Capture the cell that displays the provided text and extract its [X, Y] central coordinate. 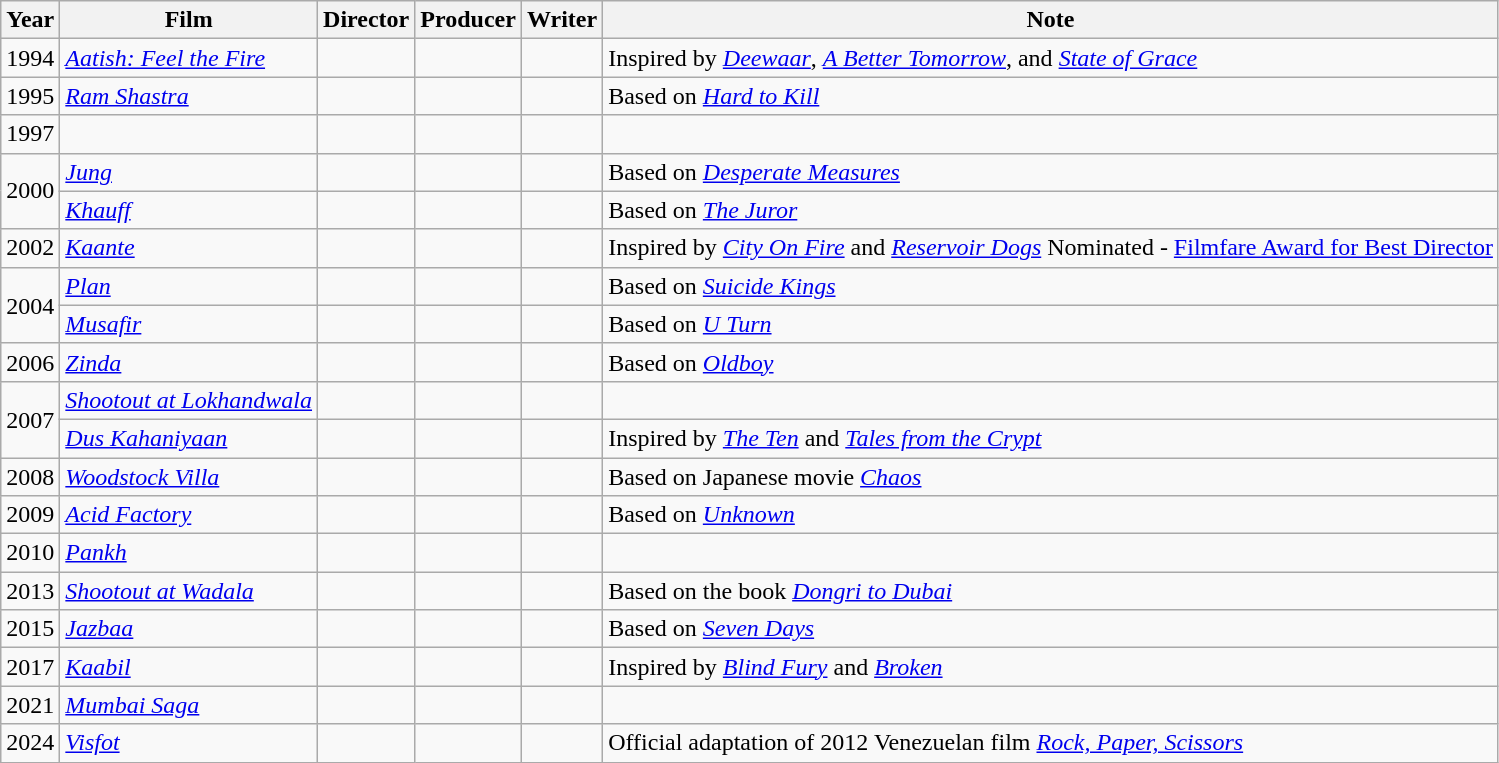
Based on Hard to Kill [1051, 96]
Director [366, 20]
1994 [30, 58]
2010 [30, 553]
Based on the book Dongri to Dubai [1051, 591]
Jung [189, 172]
Film [189, 20]
Mumbai Saga [189, 705]
Based on Suicide Kings [1051, 286]
Based on Desperate Measures [1051, 172]
Based on Unknown [1051, 515]
Musafir [189, 324]
2009 [30, 515]
Acid Factory [189, 515]
2007 [30, 419]
2024 [30, 743]
Based on U Turn [1051, 324]
Kaabil [189, 667]
2017 [30, 667]
Inspired by Deewaar, A Better Tomorrow, and State of Grace [1051, 58]
Inspired by The Ten and Tales from the Crypt [1051, 438]
Based on Japanese movie Chaos [1051, 477]
Visfot [189, 743]
Based on Oldboy [1051, 362]
Dus Kahaniyaan [189, 438]
Inspired by Blind Fury and Broken [1051, 667]
Aatish: Feel the Fire [189, 58]
Khauff [189, 210]
2021 [30, 705]
2006 [30, 362]
Inspired by City On Fire and Reservoir Dogs Nominated - Filmfare Award for Best Director [1051, 248]
Shootout at Lokhandwala [189, 400]
Note [1051, 20]
2004 [30, 305]
Shootout at Wadala [189, 591]
2000 [30, 191]
Producer [468, 20]
Ram Shastra [189, 96]
Pankh [189, 553]
Writer [562, 20]
2013 [30, 591]
1997 [30, 134]
2002 [30, 248]
Based on Seven Days [1051, 629]
1995 [30, 96]
2008 [30, 477]
Official adaptation of 2012 Venezuelan film Rock, Paper, Scissors [1051, 743]
2015 [30, 629]
Zinda [189, 362]
Kaante [189, 248]
Jazbaa [189, 629]
Year [30, 20]
Based on The Juror [1051, 210]
Woodstock Villa [189, 477]
Plan [189, 286]
